Search for the cell housing the specified text and yield its (x, y) center coordinate. 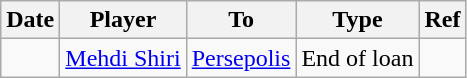
Mehdi Shiri (123, 58)
To (241, 20)
Persepolis (241, 58)
Date (30, 20)
Ref (442, 20)
Type (358, 20)
Player (123, 20)
End of loan (358, 58)
